Find where the given text appears and provide that cell's center as (x, y) coordinate. 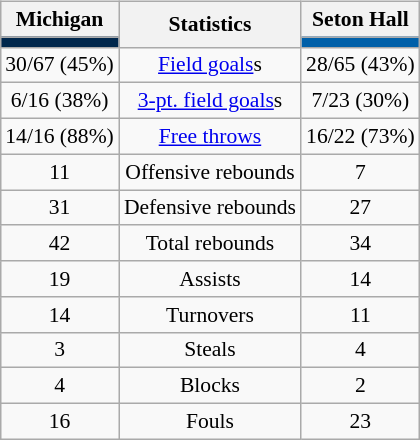
16/22 (73%) (360, 136)
30/67 (45%) (60, 65)
Steals (210, 350)
Free throws (210, 136)
Fouls (210, 421)
Turnovers (210, 314)
28/65 (43%) (360, 65)
Assists (210, 279)
Blocks (210, 386)
7/23 (30%) (360, 101)
34 (360, 243)
7 (360, 172)
14/16 (88%) (60, 136)
Offensive rebounds (210, 172)
Statistics (210, 24)
42 (60, 243)
Total rebounds (210, 243)
27 (360, 208)
19 (60, 279)
Michigan (60, 19)
Defensive rebounds (210, 208)
Field goalss (210, 65)
3-pt. field goalss (210, 101)
23 (360, 421)
16 (60, 421)
31 (60, 208)
3 (60, 350)
Seton Hall (360, 19)
2 (360, 386)
6/16 (38%) (60, 101)
